Pinpoint the cell where the given text exists, returning its [X, Y] midpoint coordinate. 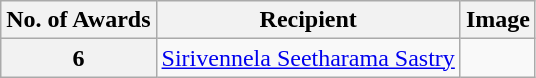
Image [498, 20]
6 [78, 58]
Recipient [308, 20]
No. of Awards [78, 20]
Sirivennela Seetharama Sastry [308, 58]
